Pinpoint the cell where the given text exists, returning its [x, y] midpoint coordinate. 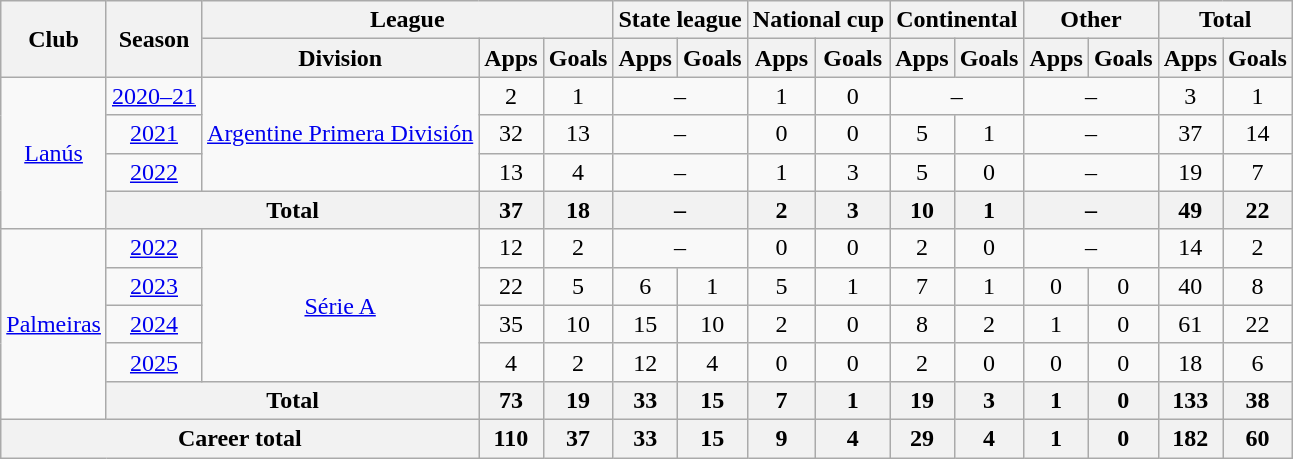
Lanús [54, 153]
38 [1258, 400]
110 [511, 438]
Argentine Primera División [340, 134]
182 [1190, 438]
2020–21 [154, 96]
Club [54, 39]
2025 [154, 362]
National cup [818, 20]
Série A [340, 305]
Division [340, 58]
60 [1258, 438]
Continental [957, 20]
Palmeiras [54, 324]
Other [1091, 20]
Season [154, 39]
29 [922, 438]
32 [511, 134]
League [408, 20]
73 [511, 400]
Career total [240, 438]
49 [1190, 210]
35 [511, 324]
2024 [154, 324]
State league [680, 20]
61 [1190, 324]
2021 [154, 134]
133 [1190, 400]
40 [1190, 286]
9 [781, 438]
2023 [154, 286]
